Detect which cell encompasses the target text, then output its [x, y] center coordinate. 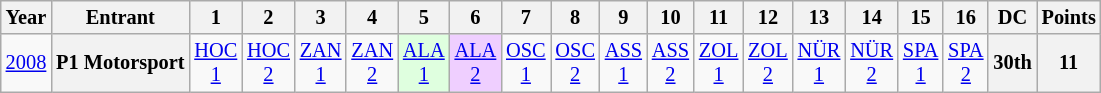
16 [966, 17]
OSC2 [574, 63]
ALA2 [476, 63]
Year [26, 17]
1 [216, 17]
Entrant [120, 17]
SPA2 [966, 63]
2008 [26, 63]
ALA1 [424, 63]
9 [624, 17]
8 [574, 17]
ZAN1 [321, 63]
ASS2 [670, 63]
30th [1012, 63]
15 [920, 17]
2 [268, 17]
HOC2 [268, 63]
7 [526, 17]
OSC1 [526, 63]
12 [768, 17]
ZOL2 [768, 63]
NÜR1 [820, 63]
ASS1 [624, 63]
14 [872, 17]
HOC1 [216, 63]
4 [372, 17]
ZOL1 [718, 63]
13 [820, 17]
5 [424, 17]
ZAN2 [372, 63]
NÜR2 [872, 63]
DC [1012, 17]
6 [476, 17]
SPA1 [920, 63]
10 [670, 17]
3 [321, 17]
P1 Motorsport [120, 63]
Points [1069, 17]
